Scan for the cell matching the given text and deliver its [X, Y] coordinate at center. 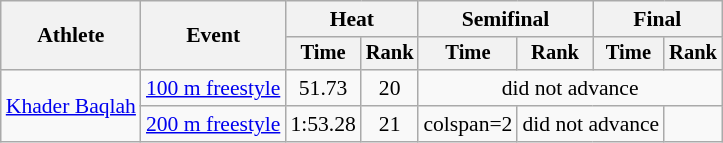
51.73 [322, 88]
200 m freestyle [213, 124]
21 [390, 124]
Athlete [71, 36]
colspan=2 [468, 124]
1:53.28 [322, 124]
100 m freestyle [213, 88]
Khader Baqlah [71, 106]
Event [213, 36]
Semifinal [505, 19]
Heat [352, 19]
20 [390, 88]
Final [658, 19]
